Return the (x, y) coordinate for the center point of the cell that contains the specified text.  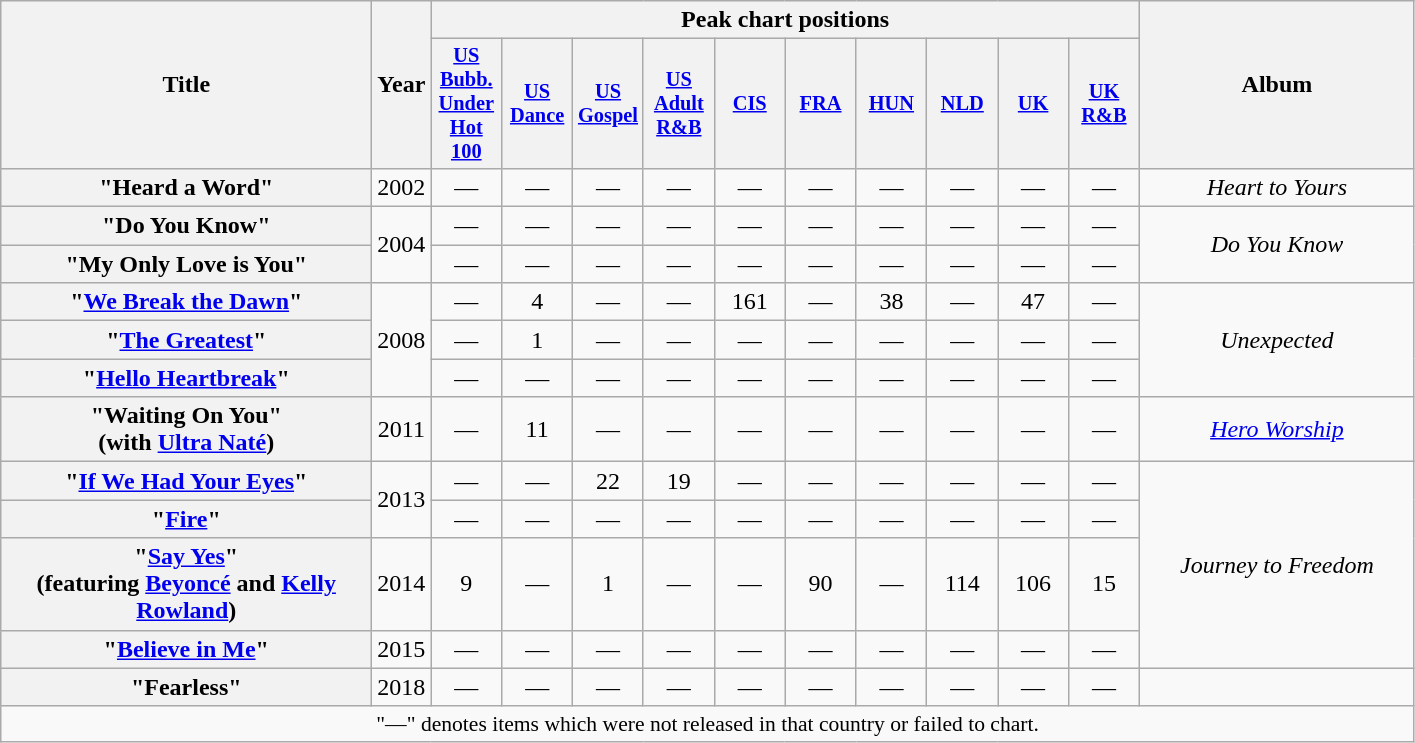
"The Greatest" (186, 340)
"My Only Love is You" (186, 264)
Peak chart positions (786, 20)
2008 (402, 340)
161 (750, 302)
USAdult R&B (678, 104)
22 (608, 481)
Hero Worship (1276, 430)
90 (820, 584)
USGospel (608, 104)
"—" denotes items which were not released in that country or failed to chart. (708, 724)
"Hello Heartbreak" (186, 378)
2015 (402, 649)
9 (466, 584)
2014 (402, 584)
"Believe in Me" (186, 649)
106 (1034, 584)
47 (1034, 302)
2013 (402, 500)
UK (1034, 104)
FRA (820, 104)
Album (1276, 85)
38 (892, 302)
Heart to Yours (1276, 187)
2018 (402, 687)
Do You Know (1276, 245)
USDance (538, 104)
"Fearless" (186, 687)
114 (962, 584)
Title (186, 85)
Journey to Freedom (1276, 565)
19 (678, 481)
"If We Had Your Eyes" (186, 481)
"We Break the Dawn" (186, 302)
"Heard a Word" (186, 187)
Unexpected (1276, 340)
4 (538, 302)
"Waiting On You" (with Ultra Naté) (186, 430)
15 (1104, 584)
NLD (962, 104)
"Say Yes" (featuring Beyoncé and Kelly Rowland) (186, 584)
2011 (402, 430)
UKR&B (1104, 104)
"Fire" (186, 519)
CIS (750, 104)
2002 (402, 187)
USBubb. Under Hot 100 (466, 104)
"Do You Know" (186, 226)
Year (402, 85)
2004 (402, 245)
11 (538, 430)
HUN (892, 104)
